Return the [X, Y] coordinate for the center point of the cell that contains the specified text.  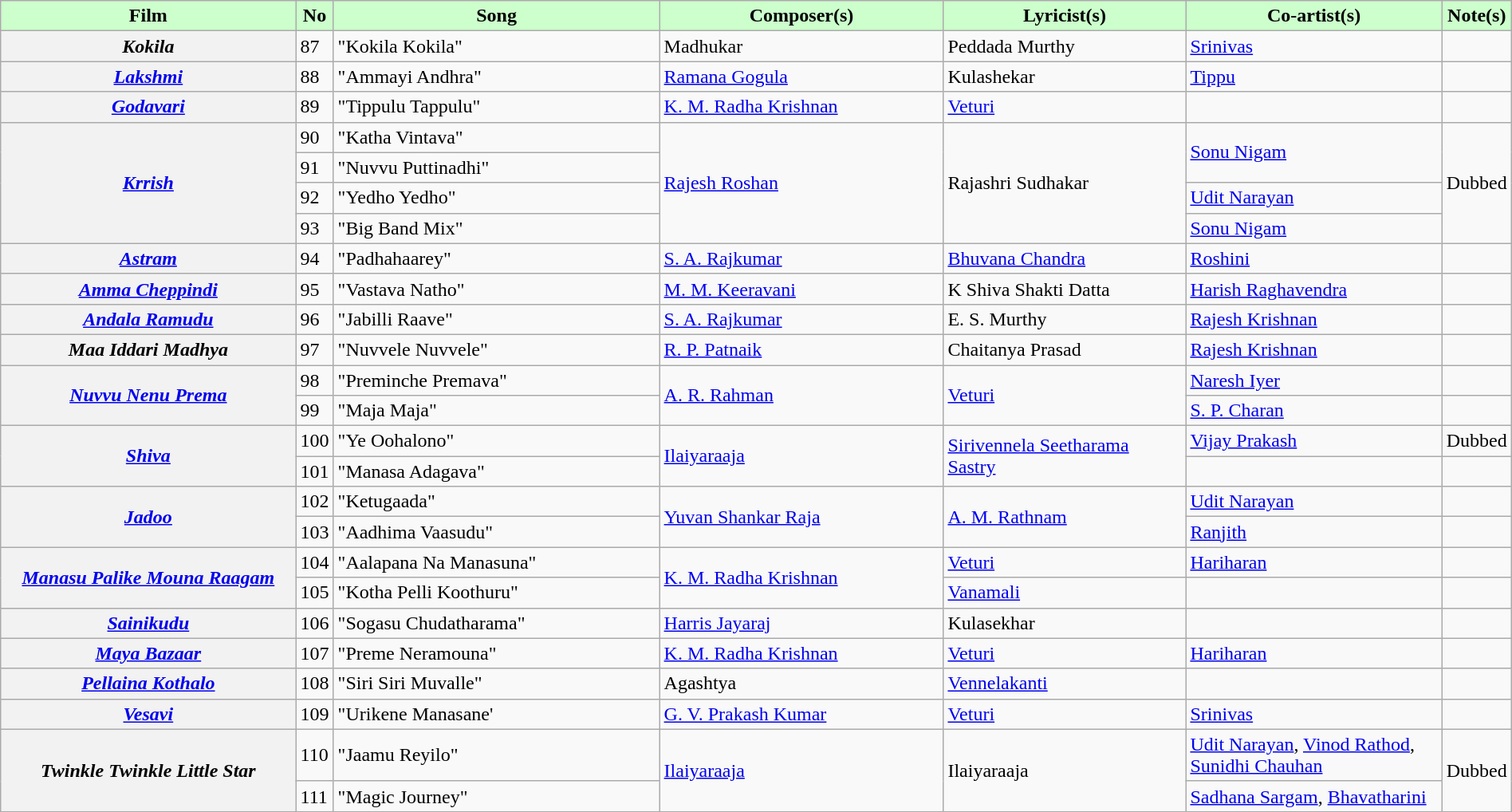
93 [314, 228]
91 [314, 168]
"Vastava Natho" [496, 289]
"Jabilli Raave" [496, 319]
96 [314, 319]
"Aalapana Na Manasuna" [496, 562]
104 [314, 562]
108 [314, 684]
Lyricist(s) [1065, 16]
Note(s) [1477, 16]
Peddada Murthy [1065, 46]
Chaitanya Prasad [1065, 349]
Madhukar [801, 46]
Harish Raghavendra [1314, 289]
"Jaamu Reyilo" [496, 755]
"Ye Oohalono" [496, 441]
Roshini [1314, 258]
111 [314, 796]
Kokila [148, 46]
109 [314, 714]
Ramana Gogula [801, 77]
Shiva [148, 456]
Twinkle Twinkle Little Star [148, 771]
92 [314, 198]
Amma Cheppindi [148, 289]
"Ammayi Andhra" [496, 77]
"Siri Siri Muvalle" [496, 684]
Composer(s) [801, 16]
Sadhana Sargam, Bhavatharini [1314, 796]
"Big Band Mix" [496, 228]
Agashtya [801, 684]
"Magic Journey" [496, 796]
No [314, 16]
Ranjith [1314, 532]
97 [314, 349]
Vennelakanti [1065, 684]
"Manasa Adagava" [496, 471]
"Urikene Manasane' [496, 714]
Sainikudu [148, 623]
Bhuvana Chandra [1065, 258]
K Shiva Shakti Datta [1065, 289]
Andala Ramudu [148, 319]
94 [314, 258]
103 [314, 532]
90 [314, 137]
Vanamali [1065, 593]
101 [314, 471]
Film [148, 16]
"Kokila Kokila" [496, 46]
105 [314, 593]
102 [314, 502]
Maya Bazaar [148, 653]
Vesavi [148, 714]
A. R. Rahman [801, 396]
"Katha Vintava" [496, 137]
G. V. Prakash Kumar [801, 714]
"Maja Maja" [496, 411]
Naresh Iyer [1314, 380]
"Preminche Premava" [496, 380]
Jadoo [148, 517]
Rajesh Roshan [801, 183]
88 [314, 77]
Vijay Prakash [1314, 441]
"Ketugaada" [496, 502]
Pellaina Kothalo [148, 684]
95 [314, 289]
Godavari [148, 107]
Manasu Palike Mouna Raagam [148, 577]
100 [314, 441]
"Nuvvele Nuvvele" [496, 349]
"Padhahaarey" [496, 258]
"Preme Neramouna" [496, 653]
Krrish [148, 183]
S. P. Charan [1314, 411]
98 [314, 380]
"Aadhima Vaasudu" [496, 532]
Maa Iddari Madhya [148, 349]
107 [314, 653]
Song [496, 16]
106 [314, 623]
Kulasekhar [1065, 623]
M. M. Keeravani [801, 289]
110 [314, 755]
Yuvan Shankar Raja [801, 517]
"Yedho Yedho" [496, 198]
Co-artist(s) [1314, 16]
A. M. Rathnam [1065, 517]
"Sogasu Chudatharama" [496, 623]
99 [314, 411]
Harris Jayaraj [801, 623]
Udit Narayan, Vinod Rathod, Sunidhi Chauhan [1314, 755]
"Tippulu Tappulu" [496, 107]
Nuvvu Nenu Prema [148, 396]
89 [314, 107]
Sirivennela Seetharama Sastry [1065, 456]
R. P. Patnaik [801, 349]
Tippu [1314, 77]
87 [314, 46]
Astram [148, 258]
Lakshmi [148, 77]
Kulashekar [1065, 77]
"Nuvvu Puttinadhi" [496, 168]
Rajashri Sudhakar [1065, 183]
"Kotha Pelli Koothuru" [496, 593]
E. S. Murthy [1065, 319]
